Pinpoint the cell where the given text exists, returning its [x, y] midpoint coordinate. 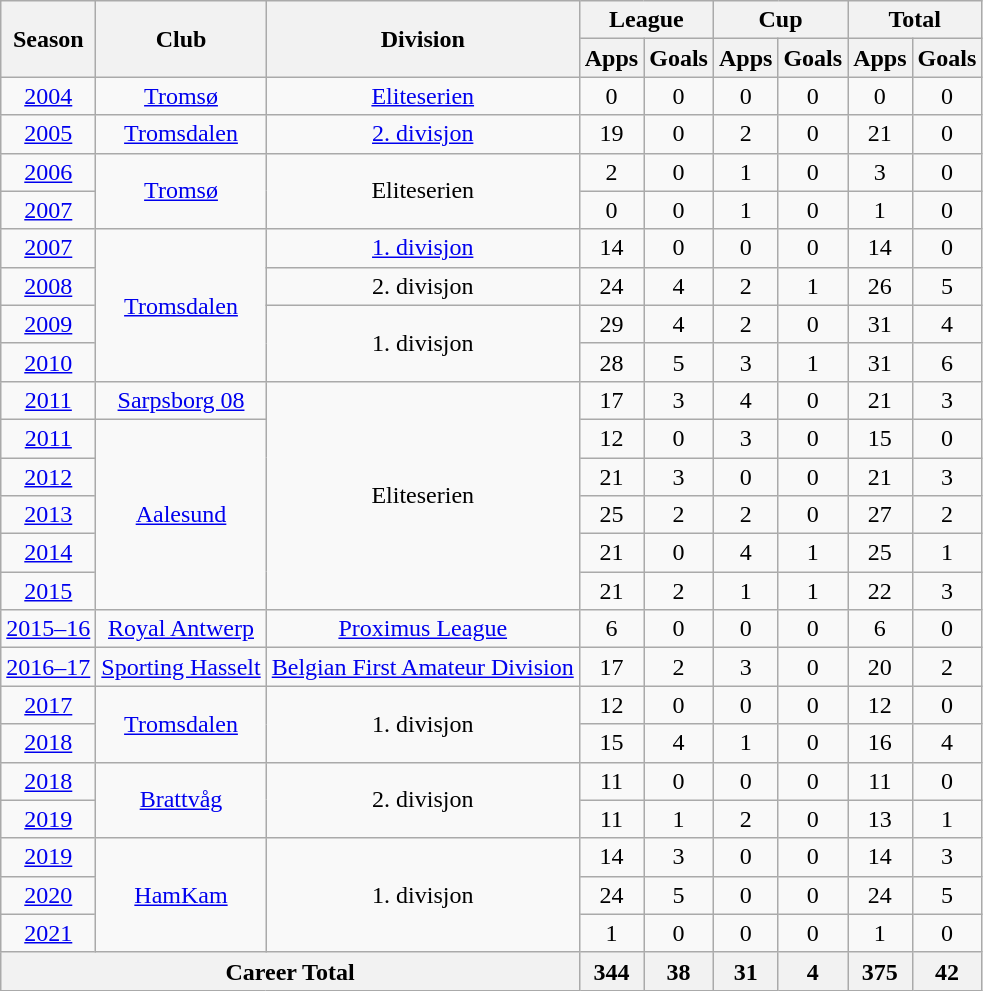
2020 [48, 895]
2012 [48, 477]
28 [611, 362]
2004 [48, 96]
29 [611, 324]
2014 [48, 553]
Aalesund [181, 514]
League [646, 20]
Royal Antwerp [181, 629]
42 [947, 971]
19 [611, 134]
2015 [48, 591]
27 [880, 515]
2016–17 [48, 667]
2009 [48, 324]
2021 [48, 933]
2008 [48, 286]
16 [880, 743]
13 [880, 819]
2010 [48, 362]
2005 [48, 134]
Total [915, 20]
Sarpsborg 08 [181, 400]
Proximus League [422, 629]
Club [181, 39]
26 [880, 286]
2015–16 [48, 629]
Season [48, 39]
20 [880, 667]
Sporting Hasselt [181, 667]
Cup [780, 20]
2013 [48, 515]
Career Total [290, 971]
22 [880, 591]
Division [422, 39]
HamKam [181, 895]
Brattvåg [181, 800]
Belgian First Amateur Division [422, 667]
344 [611, 971]
38 [679, 971]
2006 [48, 172]
375 [880, 971]
2017 [48, 705]
